Capture the cell that displays the provided text and extract its [x, y] central coordinate. 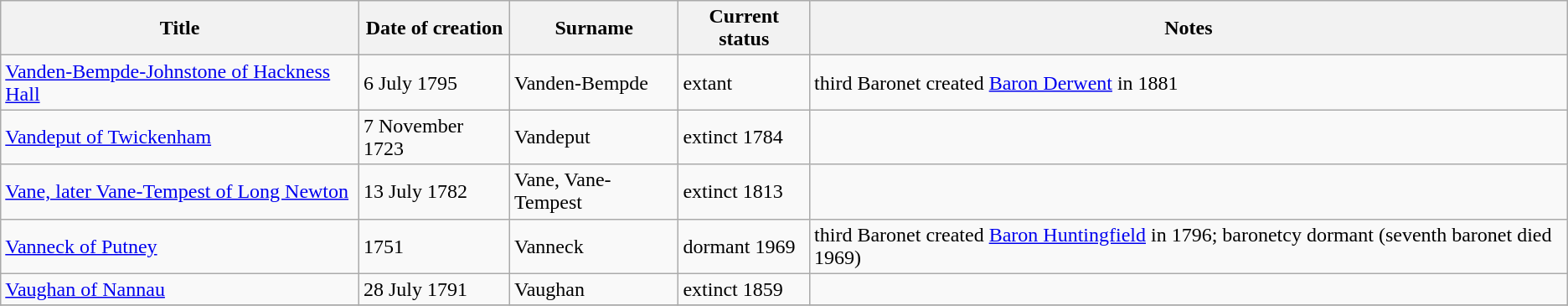
7 November 1723 [434, 137]
Current status [744, 29]
Notes [1189, 29]
extinct 1859 [744, 289]
6 July 1795 [434, 82]
28 July 1791 [434, 289]
Vanden-Bempde-Johnstone of Hackness Hall [180, 82]
Vandeput [595, 137]
Surname [595, 29]
third Baronet created Baron Derwent in 1881 [1189, 82]
Vaughan [595, 289]
extinct 1813 [744, 191]
Vane, Vane-Tempest [595, 191]
dormant 1969 [744, 246]
Vandeput of Twickenham [180, 137]
extinct 1784 [744, 137]
13 July 1782 [434, 191]
Vanden-Bempde [595, 82]
Vanneck of Putney [180, 246]
1751 [434, 246]
Vane, later Vane-Tempest of Long Newton [180, 191]
third Baronet created Baron Huntingfield in 1796; baronetcy dormant (seventh baronet died 1969) [1189, 246]
Vanneck [595, 246]
Vaughan of Nannau [180, 289]
Date of creation [434, 29]
extant [744, 82]
Title [180, 29]
